For the text-containing cell, return its midpoint in [x, y] coordinate format. 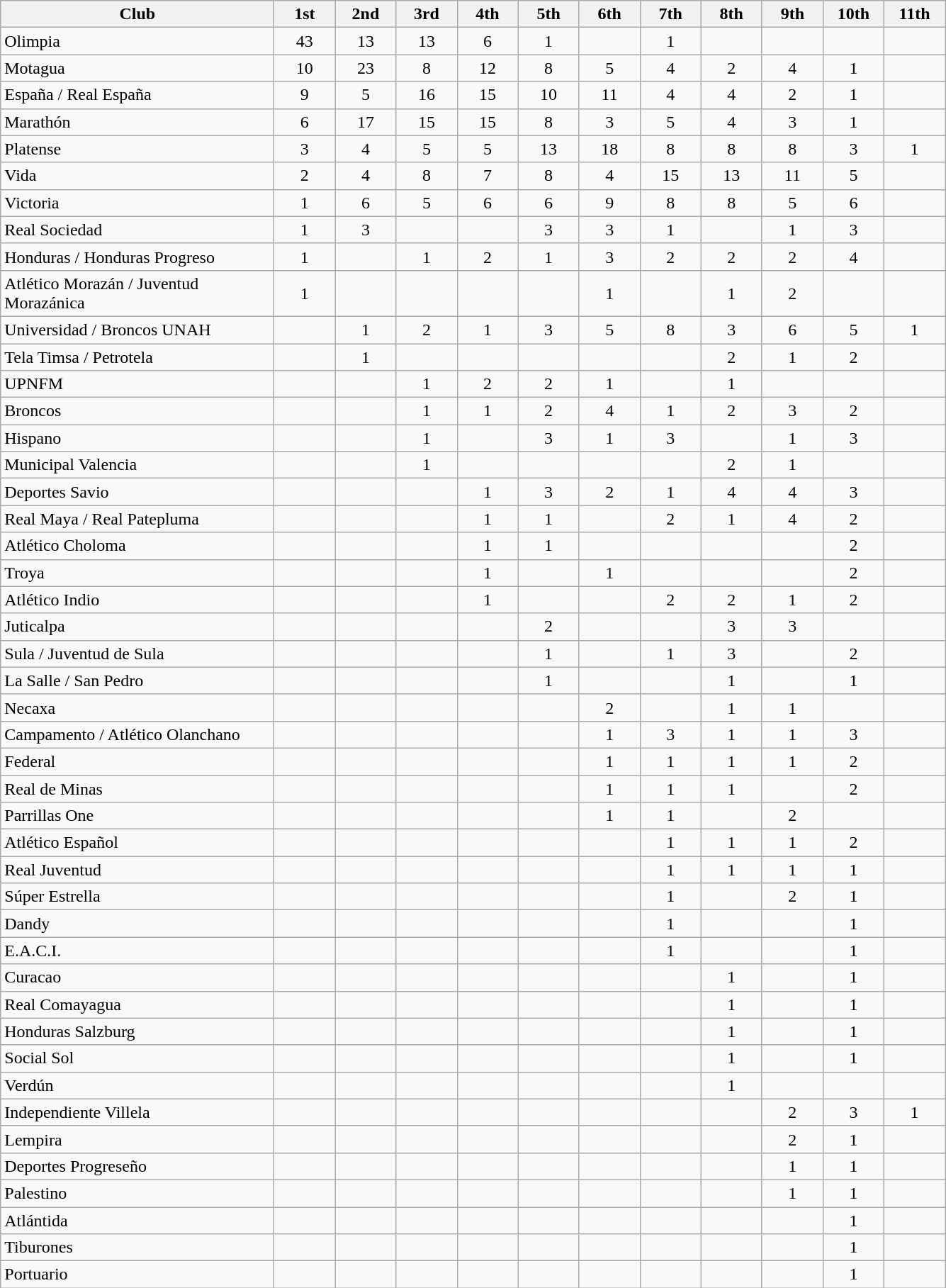
Independiente Villela [137, 1112]
Municipal Valencia [137, 465]
2nd [366, 14]
Motagua [137, 68]
Tiburones [137, 1248]
UPNFM [137, 384]
Vida [137, 176]
Lempira [137, 1139]
Atlético Choloma [137, 546]
Atlético Español [137, 843]
16 [427, 95]
Atlántida [137, 1220]
Troya [137, 573]
Campamento / Atlético Olanchano [137, 734]
7 [488, 176]
Portuario [137, 1275]
Real de Minas [137, 789]
23 [366, 68]
España / Real España [137, 95]
Marathón [137, 122]
6th [609, 14]
5th [548, 14]
3rd [427, 14]
4th [488, 14]
Olimpia [137, 41]
Real Juventud [137, 870]
Social Sol [137, 1058]
Deportes Progreseño [137, 1166]
Victoria [137, 203]
8th [731, 14]
43 [305, 41]
Curacao [137, 978]
Atlético Morazán / Juventud Morazánica [137, 293]
1st [305, 14]
17 [366, 122]
Sula / Juventud de Sula [137, 654]
9th [792, 14]
Real Maya / Real Patepluma [137, 519]
Federal [137, 761]
Necaxa [137, 707]
Real Sociedad [137, 230]
Universidad / Broncos UNAH [137, 330]
Honduras Salzburg [137, 1031]
La Salle / San Pedro [137, 681]
Honduras / Honduras Progreso [137, 257]
Club [137, 14]
Hispano [137, 438]
Broncos [137, 411]
Dandy [137, 924]
Tela Timsa / Petrotela [137, 357]
Real Comayagua [137, 1004]
10th [853, 14]
Juticalpa [137, 627]
Parrillas One [137, 816]
18 [609, 149]
Deportes Savio [137, 492]
12 [488, 68]
11th [914, 14]
Palestino [137, 1193]
E.A.C.I. [137, 951]
Verdún [137, 1085]
Platense [137, 149]
7th [670, 14]
Súper Estrella [137, 897]
Atlético Indio [137, 600]
